Provide the [X, Y] coordinate of the cell's center where the given text is located.  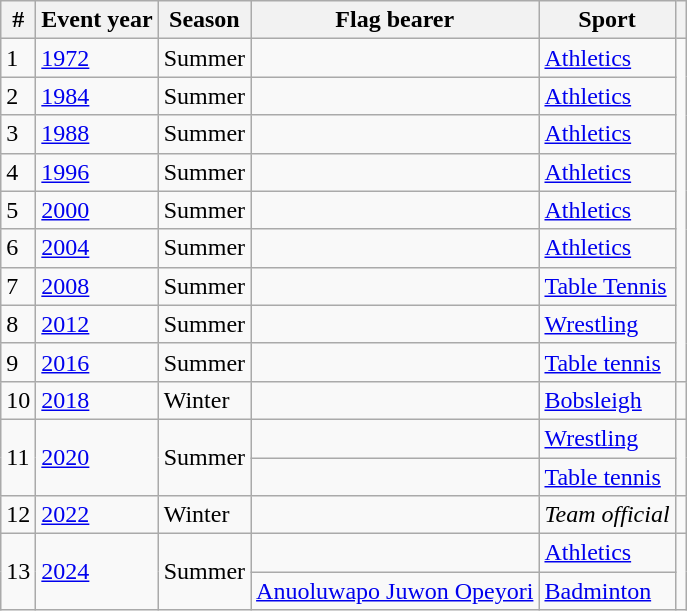
6 [18, 248]
2004 [97, 248]
2012 [97, 324]
Team official [607, 515]
# [18, 20]
13 [18, 572]
10 [18, 400]
Season [204, 20]
2008 [97, 286]
12 [18, 515]
Table Tennis [607, 286]
2020 [97, 457]
1988 [97, 134]
2018 [97, 400]
Badminton [607, 591]
2000 [97, 210]
1984 [97, 96]
Event year [97, 20]
2 [18, 96]
2016 [97, 362]
Anuoluwapo Juwon Opeyori [395, 591]
8 [18, 324]
3 [18, 134]
11 [18, 457]
2022 [97, 515]
4 [18, 172]
9 [18, 362]
1 [18, 58]
5 [18, 210]
1996 [97, 172]
Bobsleigh [607, 400]
2024 [97, 572]
Sport [607, 20]
1972 [97, 58]
7 [18, 286]
Flag bearer [395, 20]
